Output the (X, Y) coordinate of the center of the cell containing the given text.  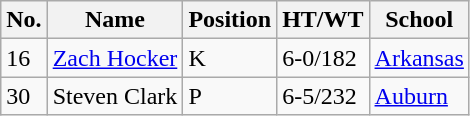
16 (24, 58)
P (230, 96)
Steven Clark (115, 96)
HT/WT (323, 20)
6-0/182 (323, 58)
No. (24, 20)
Auburn (419, 96)
Zach Hocker (115, 58)
6-5/232 (323, 96)
Arkansas (419, 58)
Position (230, 20)
Name (115, 20)
30 (24, 96)
K (230, 58)
School (419, 20)
